Return [x, y] of the center of cell containing provided text 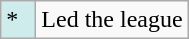
Led the league [112, 20]
* [18, 20]
